For the text-containing cell, return its midpoint in [x, y] coordinate format. 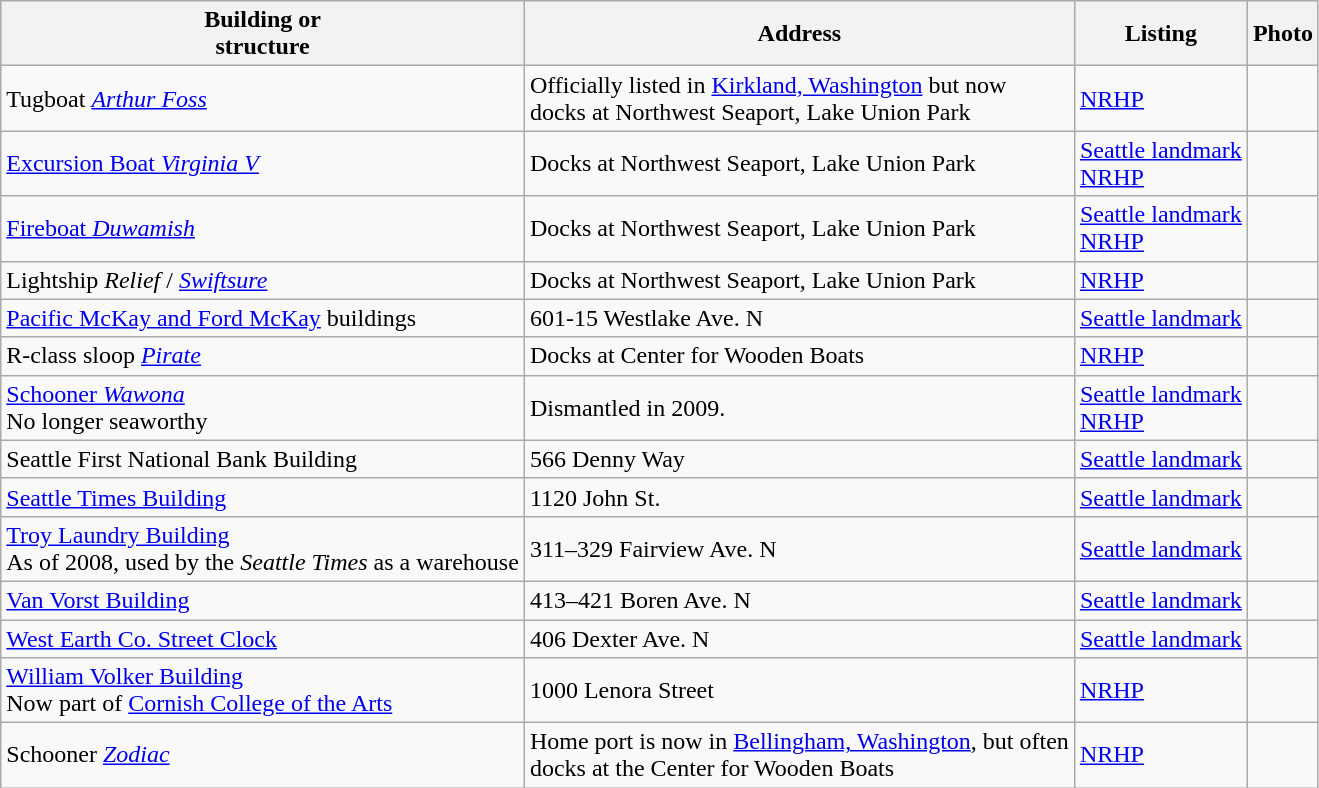
Listing [1160, 34]
Van Vorst Building [263, 600]
413–421 Boren Ave. N [799, 600]
601-15 Westlake Ave. N [799, 318]
Address [799, 34]
Lightship Relief / Swiftsure [263, 280]
West Earth Co. Street Clock [263, 639]
Seattle Times Building [263, 497]
Excursion Boat Virginia V [263, 164]
Seattle First National Bank Building [263, 459]
1000 Lenora Street [799, 690]
1120 John St. [799, 497]
Dismantled in 2009. [799, 408]
Pacific McKay and Ford McKay buildings [263, 318]
Home port is now in Bellingham, Washington, but oftendocks at the Center for Wooden Boats [799, 756]
566 Denny Way [799, 459]
406 Dexter Ave. N [799, 639]
311–329 Fairview Ave. N [799, 548]
Tugboat Arthur Foss [263, 98]
Schooner WawonaNo longer seaworthy [263, 408]
R-class sloop Pirate [263, 356]
Photo [1282, 34]
Officially listed in Kirkland, Washington but nowdocks at Northwest Seaport, Lake Union Park [799, 98]
Schooner Zodiac [263, 756]
Building orstructure [263, 34]
William Volker BuildingNow part of Cornish College of the Arts [263, 690]
Docks at Center for Wooden Boats [799, 356]
Troy Laundry BuildingAs of 2008, used by the Seattle Times as a warehouse [263, 548]
Fireboat Duwamish [263, 228]
